Detect which cell encompasses the target text, then output its (X, Y) center coordinate. 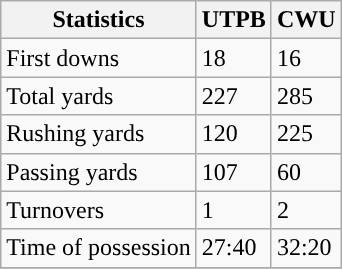
107 (234, 172)
120 (234, 134)
CWU (306, 20)
60 (306, 172)
2 (306, 210)
Statistics (99, 20)
32:20 (306, 248)
UTPB (234, 20)
Turnovers (99, 210)
Passing yards (99, 172)
285 (306, 96)
1 (234, 210)
227 (234, 96)
Time of possession (99, 248)
16 (306, 58)
18 (234, 58)
27:40 (234, 248)
225 (306, 134)
Rushing yards (99, 134)
Total yards (99, 96)
First downs (99, 58)
